From the cell containing the given text, extract its center point as (X, Y) coordinate. 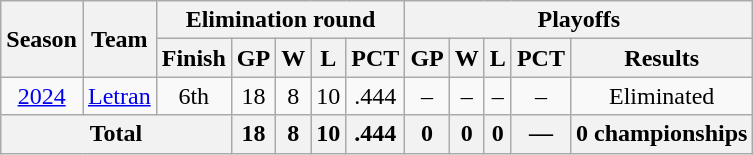
Letran (119, 96)
Total (116, 134)
Eliminated (661, 96)
Playoffs (579, 20)
Finish (194, 58)
— (540, 134)
Results (661, 58)
0 championships (661, 134)
Team (119, 39)
6th (194, 96)
Elimination round (280, 20)
2024 (42, 96)
Season (42, 39)
